Detect which cell encompasses the target text, then output its [X, Y] center coordinate. 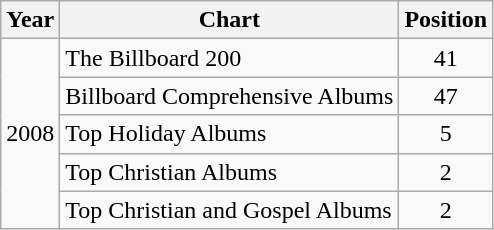
2008 [30, 134]
Top Holiday Albums [230, 134]
Position [446, 20]
41 [446, 58]
47 [446, 96]
Year [30, 20]
Top Christian Albums [230, 172]
The Billboard 200 [230, 58]
Top Christian and Gospel Albums [230, 210]
Billboard Comprehensive Albums [230, 96]
Chart [230, 20]
5 [446, 134]
